Return [x, y] of the center of cell containing provided text 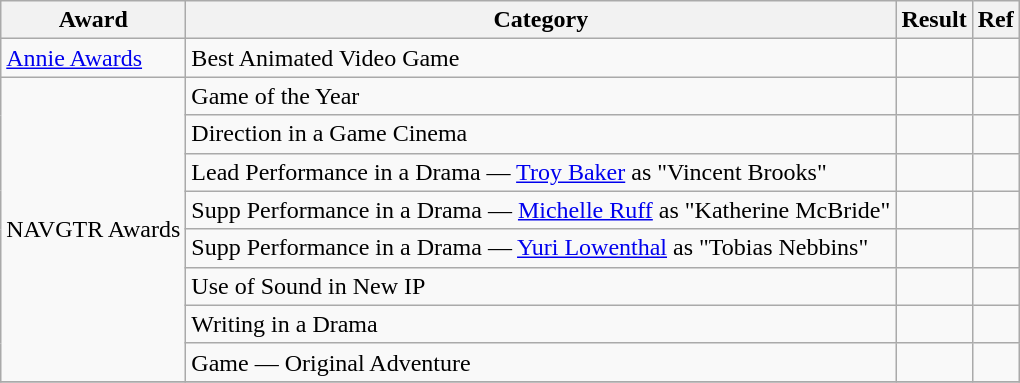
NAVGTR Awards [94, 229]
Supp Performance in a Drama — Yuri Lowenthal as "Tobias Nebbins" [541, 248]
Supp Performance in a Drama — Michelle Ruff as "Katherine McBride" [541, 210]
Use of Sound in New IP [541, 286]
Annie Awards [94, 58]
Award [94, 20]
Ref [996, 20]
Result [934, 20]
Direction in a Game Cinema [541, 134]
Lead Performance in a Drama — Troy Baker as "Vincent Brooks" [541, 172]
Game — Original Adventure [541, 362]
Game of the Year [541, 96]
Category [541, 20]
Writing in a Drama [541, 324]
Best Animated Video Game [541, 58]
